Search for the cell housing the specified text and yield its (x, y) center coordinate. 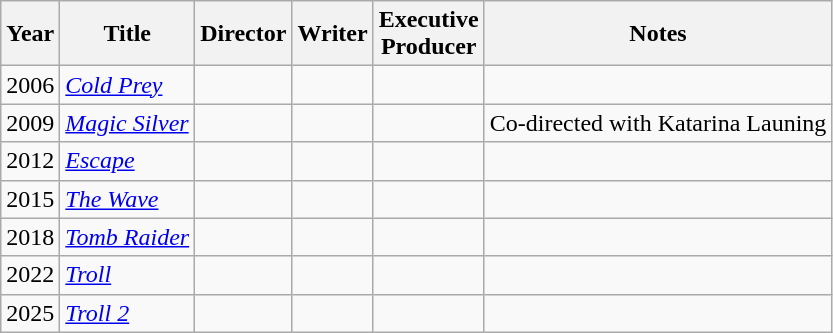
The Wave (128, 199)
Year (30, 34)
Cold Prey (128, 85)
2015 (30, 199)
2018 (30, 237)
Tomb Raider (128, 237)
Title (128, 34)
Writer (332, 34)
2006 (30, 85)
2022 (30, 275)
2009 (30, 123)
Escape (128, 161)
Director (244, 34)
ExecutiveProducer (428, 34)
Magic Silver (128, 123)
2025 (30, 313)
2012 (30, 161)
Notes (658, 34)
Co-directed with Katarina Launing (658, 123)
Troll 2 (128, 313)
Troll (128, 275)
